Detect which cell encompasses the target text, then output its (x, y) center coordinate. 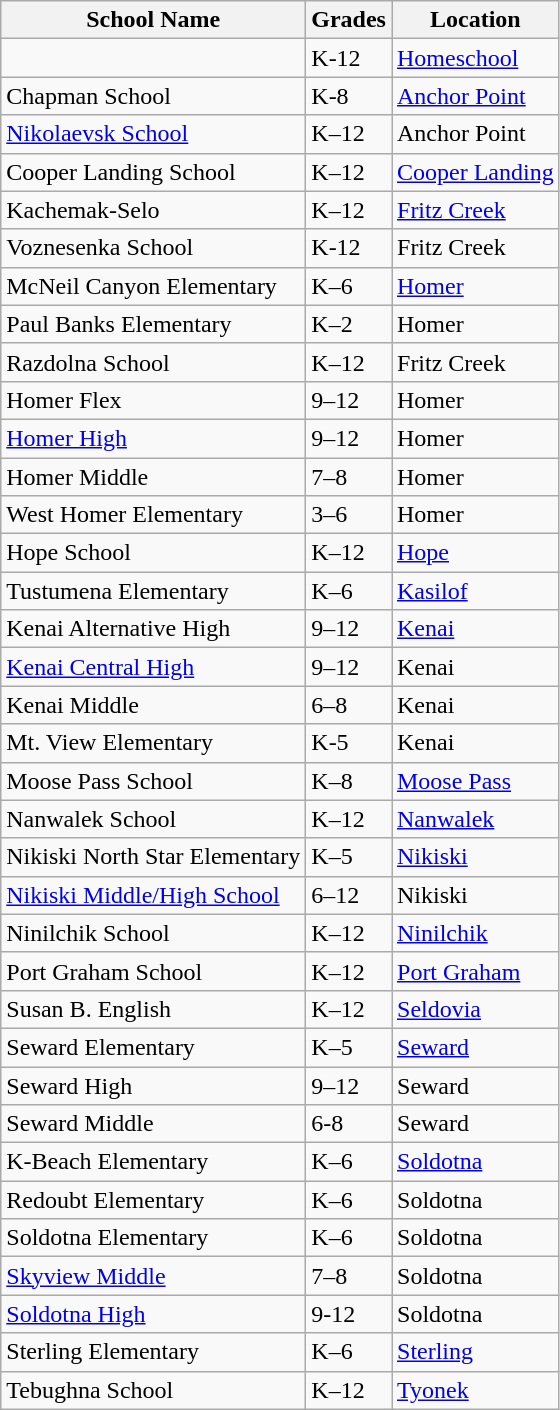
Sterling Elementary (154, 1352)
Seldovia (476, 1009)
Chapman School (154, 96)
Tebughna School (154, 1390)
Hope School (154, 553)
Seward High (154, 1085)
Kenai Alternative High (154, 629)
Skyview Middle (154, 1276)
Moose Pass (476, 781)
K-5 (349, 743)
Moose Pass School (154, 781)
Seward Middle (154, 1124)
Kachemak-Selo (154, 210)
Cooper Landing School (154, 172)
Nikolaevsk School (154, 134)
Sterling (476, 1352)
K–8 (349, 781)
Ninilchik School (154, 933)
Redoubt Elementary (154, 1200)
9-12 (349, 1314)
School Name (154, 20)
Seward Elementary (154, 1047)
West Homer Elementary (154, 515)
Soldotna Elementary (154, 1238)
Kasilof (476, 591)
Hope (476, 553)
Mt. View Elementary (154, 743)
Razdolna School (154, 362)
Location (476, 20)
Homeschool (476, 58)
Nanwalek (476, 819)
Homer High (154, 438)
Voznesenka School (154, 248)
Homer Middle (154, 477)
Nikiski North Star Elementary (154, 857)
Soldotna High (154, 1314)
Tustumena Elementary (154, 591)
6–8 (349, 705)
Kenai Middle (154, 705)
K–2 (349, 324)
Nanwalek School (154, 819)
Paul Banks Elementary (154, 324)
K-8 (349, 96)
3–6 (349, 515)
Homer Flex (154, 400)
Nikiski Middle/High School (154, 895)
Ninilchik (476, 933)
Tyonek (476, 1390)
Grades (349, 20)
Port Graham School (154, 971)
6–12 (349, 895)
6-8 (349, 1124)
Cooper Landing (476, 172)
Port Graham (476, 971)
Susan B. English (154, 1009)
McNeil Canyon Elementary (154, 286)
Kenai Central High (154, 667)
K-Beach Elementary (154, 1162)
